Locate the cell with the specified text and output its (X, Y) center coordinate. 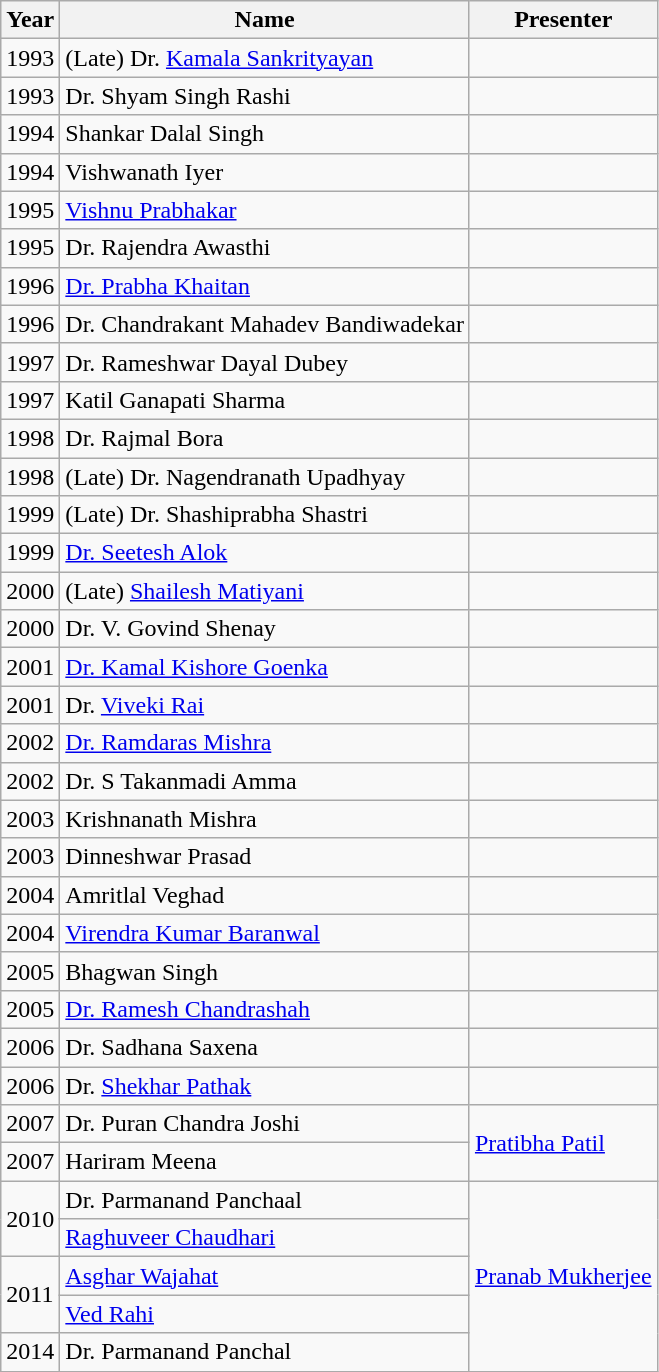
2010 (30, 1219)
Pratibha Patil (563, 1143)
Dr. Seetesh Alok (265, 553)
Ved Rahi (265, 1314)
Dr. Shekhar Pathak (265, 1085)
(Late) Dr. Nagendranath Upadhyay (265, 477)
Dr. Ramdaras Mishra (265, 743)
2011 (30, 1295)
(Late) Dr. Shashiprabha Shastri (265, 515)
Dr. V. Govind Shenay (265, 629)
Bhagwan Singh (265, 971)
Year (30, 20)
Dr. Kamal Kishore Goenka (265, 667)
Vishwanath Iyer (265, 172)
Dr. S Takanmadi Amma (265, 781)
Dr. Rajmal Bora (265, 438)
Dr. Viveki Rai (265, 705)
Krishnanath Mishra (265, 819)
Dr. Chandrakant Mahadev Bandiwadekar (265, 324)
Dr. Parmanand Panchaal (265, 1200)
2014 (30, 1352)
Dr. Rajendra Awasthi (265, 248)
Asghar Wajahat (265, 1276)
Dr. Puran Chandra Joshi (265, 1124)
(Late) Shailesh Matiyani (265, 591)
Dinneshwar Prasad (265, 857)
Pranab Mukherjee (563, 1276)
Dr. Parmanand Panchal (265, 1352)
Raghuveer Chaudhari (265, 1238)
Katil Ganapati Sharma (265, 400)
Hariram Meena (265, 1162)
Dr. Shyam Singh Rashi (265, 96)
Dr. Ramesh Chandrashah (265, 1009)
Virendra Kumar Baranwal (265, 933)
Dr. Sadhana Saxena (265, 1047)
Dr. Rameshwar Dayal Dubey (265, 362)
Amritlal Veghad (265, 895)
(Late) Dr. Kamala Sankrityayan (265, 58)
Dr. Prabha Khaitan (265, 286)
Presenter (563, 20)
Name (265, 20)
Shankar Dalal Singh (265, 134)
Vishnu Prabhakar (265, 210)
